Locate the cell with the specified text and output its (x, y) center coordinate. 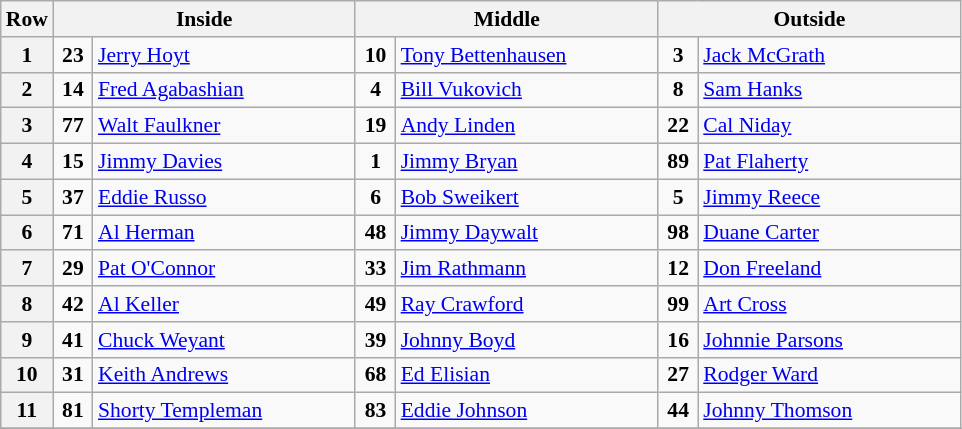
Bob Sweikert (527, 197)
Jimmy Davies (224, 162)
Walt Faulkner (224, 126)
Bill Vukovich (527, 90)
Jimmy Daywalt (527, 233)
29 (73, 269)
Al Keller (224, 304)
Jimmy Bryan (527, 162)
Chuck Weyant (224, 340)
49 (375, 304)
Johnny Thomson (829, 411)
Pat O'Connor (224, 269)
Shorty Templeman (224, 411)
68 (375, 375)
48 (375, 233)
Art Cross (829, 304)
77 (73, 126)
Jack McGrath (829, 55)
42 (73, 304)
Ed Elisian (527, 375)
Andy Linden (527, 126)
31 (73, 375)
Inside (204, 19)
Jerry Hoyt (224, 55)
Ray Crawford (527, 304)
99 (678, 304)
39 (375, 340)
27 (678, 375)
Cal Niday (829, 126)
Pat Flaherty (829, 162)
Middle (506, 19)
Duane Carter (829, 233)
44 (678, 411)
22 (678, 126)
Row (27, 19)
Don Freeland (829, 269)
Eddie Russo (224, 197)
33 (375, 269)
Sam Hanks (829, 90)
37 (73, 197)
Outside (810, 19)
14 (73, 90)
Johnny Boyd (527, 340)
41 (73, 340)
Fred Agabashian (224, 90)
71 (73, 233)
Keith Andrews (224, 375)
16 (678, 340)
11 (27, 411)
Al Herman (224, 233)
Tony Bettenhausen (527, 55)
Jim Rathmann (527, 269)
Eddie Johnson (527, 411)
83 (375, 411)
12 (678, 269)
81 (73, 411)
2 (27, 90)
15 (73, 162)
89 (678, 162)
98 (678, 233)
Johnnie Parsons (829, 340)
7 (27, 269)
Rodger Ward (829, 375)
19 (375, 126)
23 (73, 55)
9 (27, 340)
Jimmy Reece (829, 197)
